Detect which cell encompasses the target text, then output its (X, Y) center coordinate. 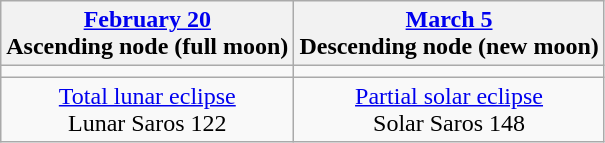
February 20Ascending node (full moon) (148, 34)
Partial solar eclipseSolar Saros 148 (449, 110)
Total lunar eclipseLunar Saros 122 (148, 110)
March 5Descending node (new moon) (449, 34)
